Find where the given text appears and provide that cell's center as (x, y) coordinate. 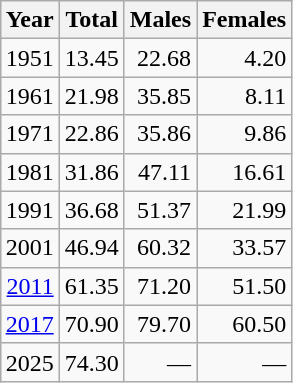
Year (30, 20)
1991 (30, 210)
21.99 (244, 210)
21.98 (92, 96)
61.35 (92, 286)
9.86 (244, 134)
2001 (30, 248)
47.11 (160, 172)
1981 (30, 172)
13.45 (92, 58)
2025 (30, 362)
Males (160, 20)
Females (244, 20)
1961 (30, 96)
2011 (30, 286)
60.50 (244, 324)
33.57 (244, 248)
36.68 (92, 210)
16.61 (244, 172)
22.68 (160, 58)
70.90 (92, 324)
35.86 (160, 134)
1971 (30, 134)
46.94 (92, 248)
35.85 (160, 96)
4.20 (244, 58)
22.86 (92, 134)
8.11 (244, 96)
51.37 (160, 210)
60.32 (160, 248)
1951 (30, 58)
74.30 (92, 362)
31.86 (92, 172)
Total (92, 20)
2017 (30, 324)
71.20 (160, 286)
79.70 (160, 324)
51.50 (244, 286)
